Return [x, y] of the center of cell containing provided text 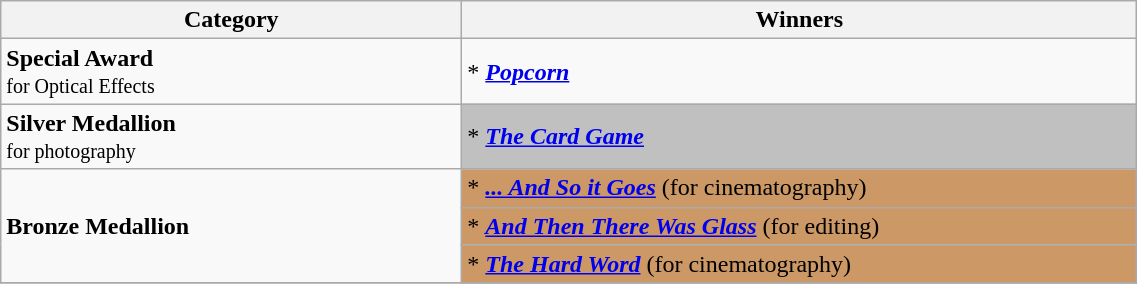
* And Then There Was Glass (for editing) [800, 226]
Category [232, 20]
* The Hard Word (for cinematography) [800, 264]
Bronze Medallion [232, 226]
* Popcorn [800, 72]
Silver Medallionfor photography [232, 136]
Winners [800, 20]
* ... And So it Goes (for cinematography) [800, 188]
Special Award for Optical Effects [232, 72]
* The Card Game [800, 136]
